Provide the [X, Y] coordinate of the cell's center where the given text is located.  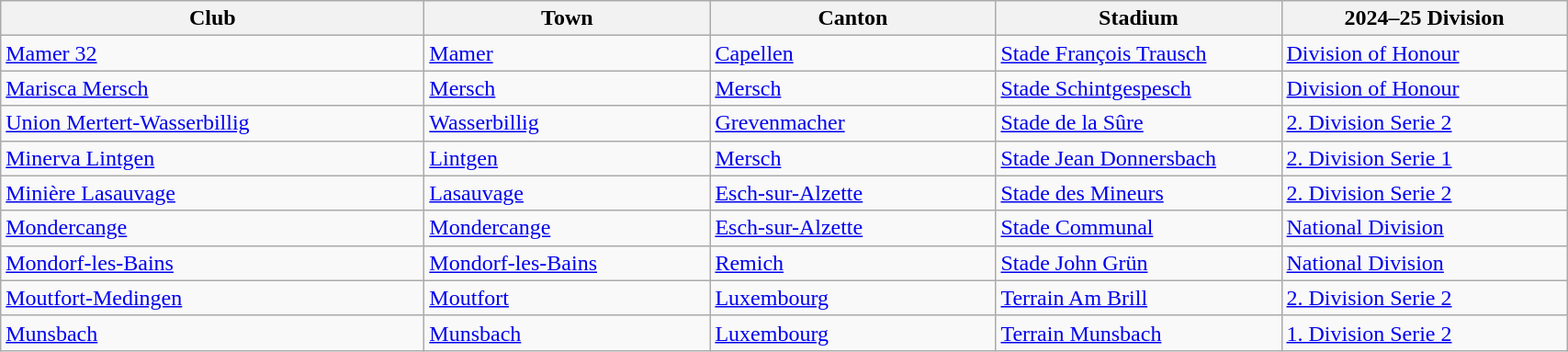
Stade Communal [1139, 228]
Lasauvage [568, 193]
Mamer 32 [213, 53]
Stade Jean Donnersbach [1139, 158]
2024–25 Division [1424, 18]
Stade John Grün [1139, 263]
Grevenmacher [852, 123]
Moutfort [568, 298]
Canton [852, 18]
Terrain Munsbach [1139, 333]
Remich [852, 263]
Minière Lasauvage [213, 193]
Stade des Mineurs [1139, 193]
1. Division Serie 2 [1424, 333]
2. Division Serie 1 [1424, 158]
Moutfort-Medingen [213, 298]
Union Mertert-Wasserbillig [213, 123]
Stadium [1139, 18]
Terrain Am Brill [1139, 298]
Town [568, 18]
Marisca Mersch [213, 88]
Wasserbillig [568, 123]
Capellen [852, 53]
Mamer [568, 53]
Club [213, 18]
Stade de la Sûre [1139, 123]
Stade Schintgespesch [1139, 88]
Minerva Lintgen [213, 158]
Lintgen [568, 158]
Stade François Trausch [1139, 53]
